Detect which cell encompasses the target text, then output its (x, y) center coordinate. 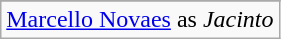
Marcello Novaes as Jacinto (140, 20)
